Provide the [X, Y] coordinate of the cell's center where the given text is located.  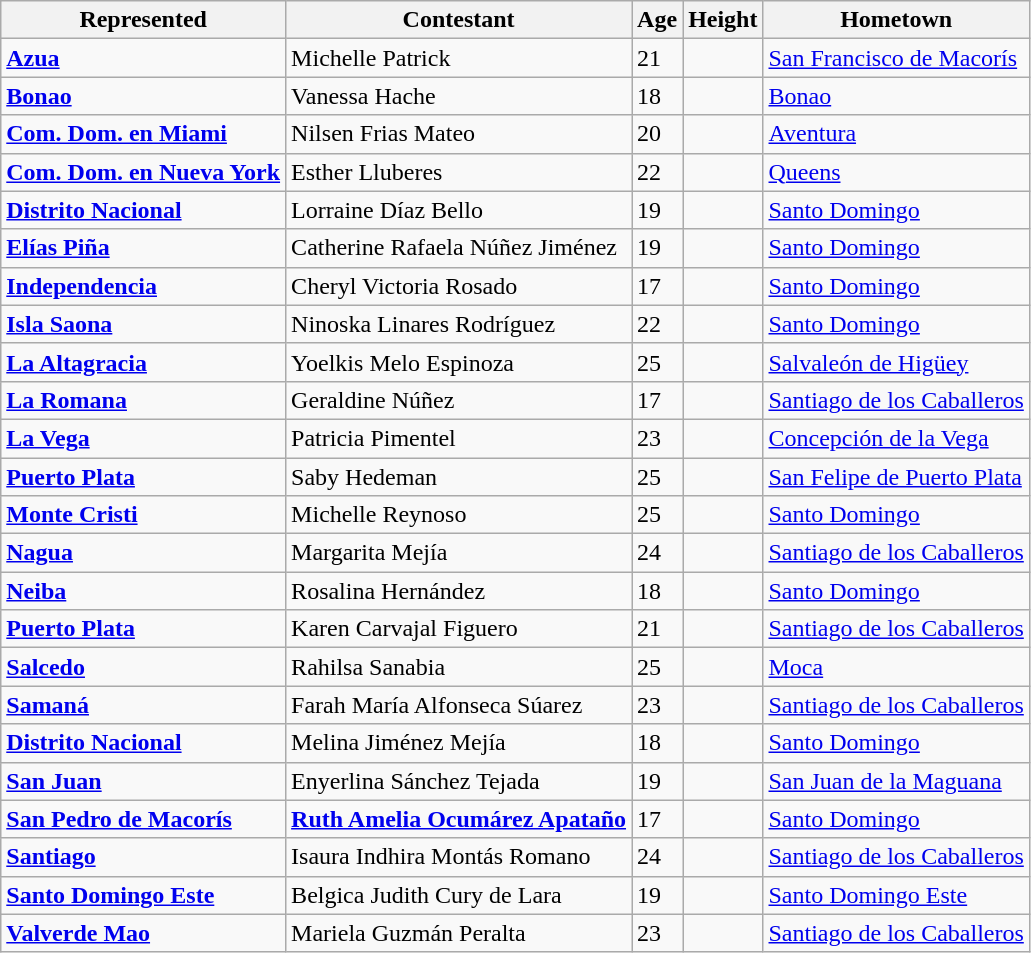
Melina Jiménez Mejía [459, 743]
Saby Hedeman [459, 477]
Belgica Judith Cury de Lara [459, 895]
Patricia Pimentel [459, 438]
Margarita Mejía [459, 553]
Isla Saona [144, 324]
Aventura [896, 134]
Nilsen Frias Mateo [459, 134]
Monte Cristi [144, 515]
Michelle Patrick [459, 58]
Independencia [144, 286]
Ninoska Linares Rodríguez [459, 324]
Geraldine Núñez [459, 400]
Salvaleón de Higüey [896, 362]
Cheryl Victoria Rosado [459, 286]
Santiago [144, 857]
Mariela Guzmán Peralta [459, 933]
Vanessa Hache [459, 96]
San Juan de la Maguana [896, 781]
Salcedo [144, 667]
Age [658, 20]
La Romana [144, 400]
San Juan [144, 781]
San Pedro de Macorís [144, 819]
Farah María Alfonseca Súarez [459, 705]
Catherine Rafaela Núñez Jiménez [459, 248]
Com. Dom. en Nueva York [144, 172]
Azua [144, 58]
Enyerlina Sánchez Tejada [459, 781]
Yoelkis Melo Espinoza [459, 362]
Queens [896, 172]
Lorraine Díaz Bello [459, 210]
Height [723, 20]
20 [658, 134]
Valverde Mao [144, 933]
Neiba [144, 591]
San Francisco de Macorís [896, 58]
Hometown [896, 20]
Represented [144, 20]
Concepción de la Vega [896, 438]
Nagua [144, 553]
Karen Carvajal Figuero [459, 629]
Samaná [144, 705]
Ruth Amelia Ocumárez Apataño [459, 819]
Michelle Reynoso [459, 515]
Esther Lluberes [459, 172]
Rosalina Hernández [459, 591]
Elías Piña [144, 248]
Moca [896, 667]
Isaura Indhira Montás Romano [459, 857]
La Altagracia [144, 362]
La Vega [144, 438]
Rahilsa Sanabia [459, 667]
Contestant [459, 20]
Com. Dom. en Miami [144, 134]
San Felipe de Puerto Plata [896, 477]
